Provide the (X, Y) coordinate of the cell's center where the given text is located.  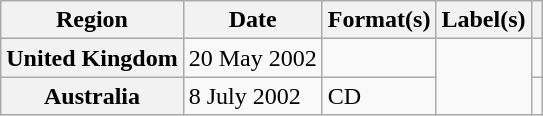
Australia (92, 96)
8 July 2002 (252, 96)
Region (92, 20)
Label(s) (484, 20)
CD (379, 96)
Format(s) (379, 20)
United Kingdom (92, 58)
Date (252, 20)
20 May 2002 (252, 58)
